Identify which cell holds the provided text, then report its [X, Y] central coordinate. 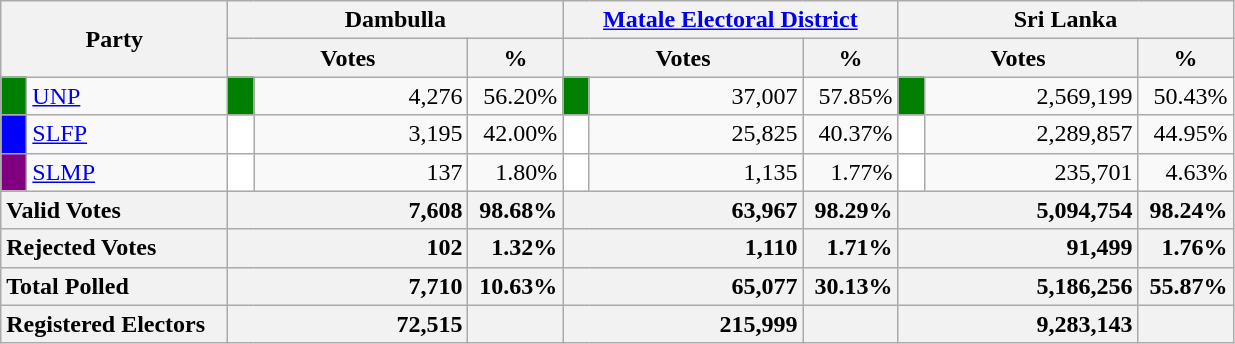
1.76% [1186, 248]
4.63% [1186, 172]
2,569,199 [1031, 96]
7,608 [348, 210]
50.43% [1186, 96]
Matale Electoral District [730, 20]
SLFP [128, 134]
Total Polled [114, 286]
1,110 [683, 248]
7,710 [348, 286]
9,283,143 [1018, 324]
98.68% [516, 210]
72,515 [348, 324]
55.87% [1186, 286]
5,186,256 [1018, 286]
42.00% [516, 134]
91,499 [1018, 248]
1.77% [850, 172]
56.20% [516, 96]
57.85% [850, 96]
63,967 [683, 210]
44.95% [1186, 134]
40.37% [850, 134]
65,077 [683, 286]
Party [114, 39]
Sri Lanka [1066, 20]
1,135 [696, 172]
30.13% [850, 286]
UNP [128, 96]
137 [361, 172]
1.71% [850, 248]
98.29% [850, 210]
2,289,857 [1031, 134]
3,195 [361, 134]
10.63% [516, 286]
Valid Votes [114, 210]
37,007 [696, 96]
215,999 [683, 324]
SLMP [128, 172]
102 [348, 248]
Rejected Votes [114, 248]
1.32% [516, 248]
98.24% [1186, 210]
1.80% [516, 172]
Registered Electors [114, 324]
5,094,754 [1018, 210]
25,825 [696, 134]
235,701 [1031, 172]
Dambulla [396, 20]
4,276 [361, 96]
